Detect which cell encompasses the target text, then output its [X, Y] center coordinate. 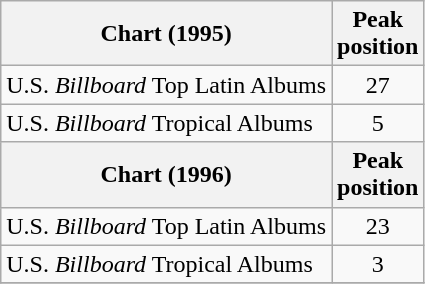
Chart (1996) [166, 174]
Chart (1995) [166, 34]
23 [378, 226]
27 [378, 85]
3 [378, 264]
5 [378, 123]
